Capture the cell that displays the provided text and extract its [X, Y] central coordinate. 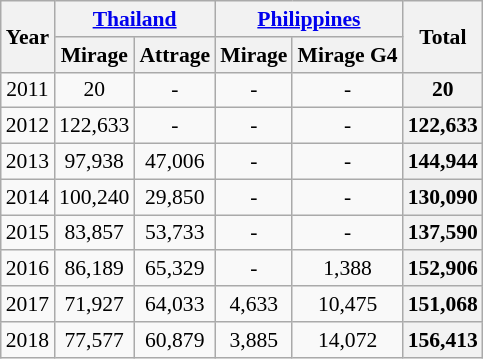
137,590 [443, 233]
97,938 [94, 162]
60,879 [174, 340]
151,068 [443, 304]
Philippines [308, 19]
14,072 [347, 340]
1,388 [347, 269]
144,944 [443, 162]
100,240 [94, 197]
2018 [28, 340]
156,413 [443, 340]
4,633 [254, 304]
64,033 [174, 304]
65,329 [174, 269]
Total [443, 36]
71,927 [94, 304]
77,577 [94, 340]
10,475 [347, 304]
83,857 [94, 233]
130,090 [443, 197]
152,906 [443, 269]
2017 [28, 304]
29,850 [174, 197]
53,733 [174, 233]
Year [28, 36]
2015 [28, 233]
47,006 [174, 162]
86,189 [94, 269]
Thailand [134, 19]
Mirage G4 [347, 55]
3,885 [254, 340]
2011 [28, 90]
2012 [28, 126]
Attrage [174, 55]
2014 [28, 197]
2016 [28, 269]
2013 [28, 162]
